Provide the (x, y) coordinate of the cell's center where the given text is located.  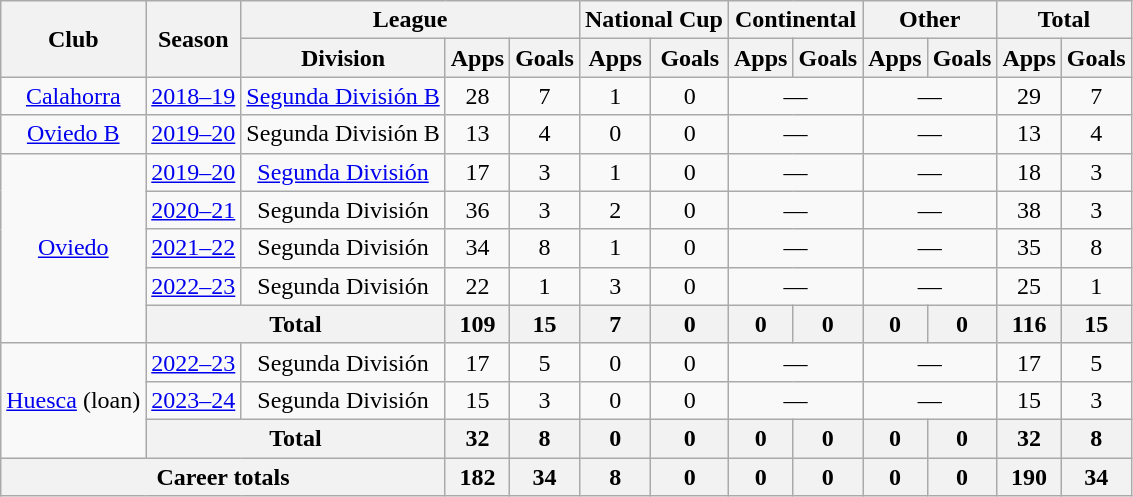
Division (343, 58)
116 (1029, 324)
Oviedo (74, 248)
28 (477, 96)
Other (930, 20)
25 (1029, 286)
Continental (796, 20)
Huesca (loan) (74, 400)
Calahorra (74, 96)
Club (74, 39)
2 (615, 210)
Career totals (223, 477)
2020–21 (194, 210)
2018–19 (194, 96)
182 (477, 477)
29 (1029, 96)
38 (1029, 210)
190 (1029, 477)
Season (194, 39)
36 (477, 210)
Oviedo B (74, 134)
22 (477, 286)
2021–22 (194, 248)
18 (1029, 172)
National Cup (654, 20)
109 (477, 324)
35 (1029, 248)
League (410, 20)
2023–24 (194, 400)
